Identify which cell holds the provided text, then report its [x, y] central coordinate. 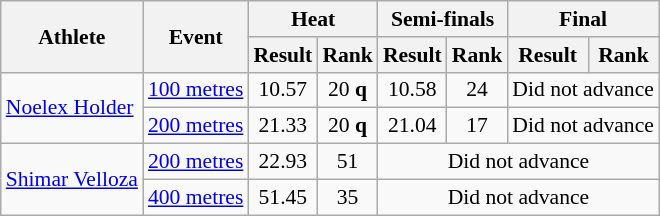
100 metres [196, 90]
51 [348, 162]
Heat [312, 19]
10.58 [412, 90]
51.45 [282, 197]
Athlete [72, 36]
Final [583, 19]
Event [196, 36]
400 metres [196, 197]
Semi-finals [442, 19]
21.33 [282, 126]
21.04 [412, 126]
22.93 [282, 162]
17 [478, 126]
10.57 [282, 90]
35 [348, 197]
Shimar Velloza [72, 180]
24 [478, 90]
Noelex Holder [72, 108]
